Extract the [X, Y] coordinate from the center of the cell holding the provided text.  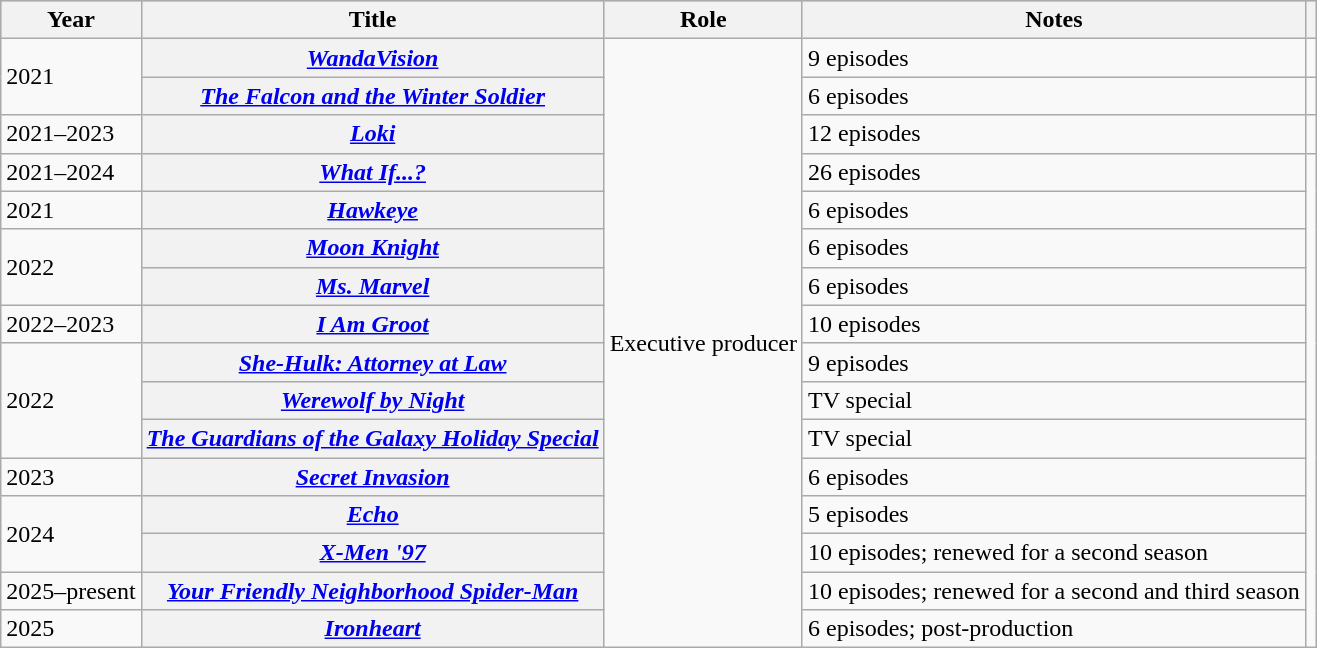
Hawkeye [372, 210]
Title [372, 20]
Werewolf by Night [372, 400]
Echo [372, 515]
WandaVision [372, 58]
2024 [71, 534]
6 episodes; post-production [1054, 629]
Notes [1054, 20]
2022–2023 [71, 324]
2021–2023 [71, 134]
I Am Groot [372, 324]
26 episodes [1054, 172]
2025–present [71, 591]
The Guardians of the Galaxy Holiday Special [372, 438]
What If...? [372, 172]
Executive producer [703, 344]
10 episodes; renewed for a second and third season [1054, 591]
Moon Knight [372, 248]
10 episodes; renewed for a second season [1054, 553]
Your Friendly Neighborhood Spider-Man [372, 591]
10 episodes [1054, 324]
She-Hulk: Attorney at Law [372, 362]
The Falcon and the Winter Soldier [372, 96]
Ironheart [372, 629]
Role [703, 20]
2025 [71, 629]
Loki [372, 134]
Secret Invasion [372, 477]
X-Men '97 [372, 553]
Ms. Marvel [372, 286]
2023 [71, 477]
12 episodes [1054, 134]
Year [71, 20]
5 episodes [1054, 515]
2021–2024 [71, 172]
